Return the [x, y] coordinate for the center point of the cell that contains the specified text.  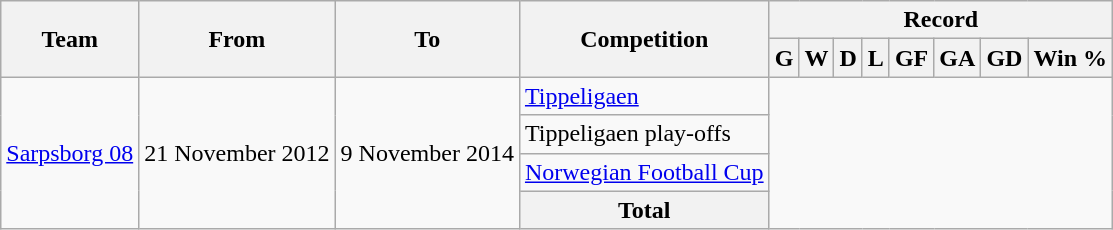
Sarpsborg 08 [70, 153]
9 November 2014 [427, 153]
Win % [1070, 58]
GF [911, 58]
Norwegian Football Cup [644, 172]
21 November 2012 [237, 153]
Team [70, 39]
Tippeligaen [644, 96]
Record [940, 20]
D [848, 58]
To [427, 39]
Total [644, 210]
W [816, 58]
L [876, 58]
From [237, 39]
GA [958, 58]
Competition [644, 39]
Tippeligaen play-offs [644, 134]
G [784, 58]
GD [1004, 58]
